For the text-containing cell, return its midpoint in (X, Y) coordinate format. 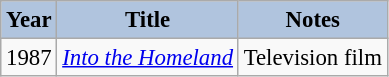
Television film (312, 58)
Year (29, 20)
1987 (29, 58)
Notes (312, 20)
Into the Homeland (148, 58)
Title (148, 20)
